Provide the (x, y) coordinate of the cell's center where the given text is located.  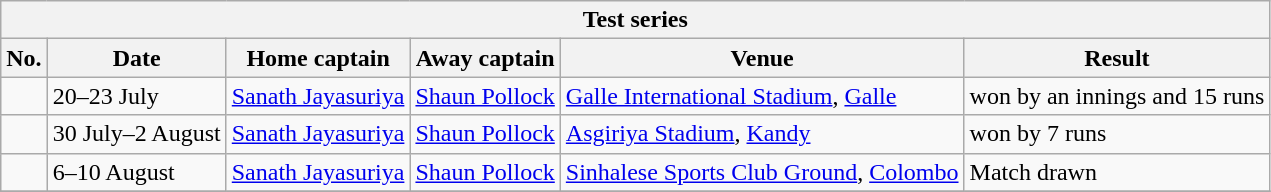
Asgiriya Stadium, Kandy (762, 134)
20–23 July (136, 96)
No. (24, 58)
Sinhalese Sports Club Ground, Colombo (762, 172)
won by an innings and 15 runs (1117, 96)
6–10 August (136, 172)
Date (136, 58)
won by 7 runs (1117, 134)
Galle International Stadium, Galle (762, 96)
Result (1117, 58)
30 July–2 August (136, 134)
Test series (636, 20)
Venue (762, 58)
Home captain (318, 58)
Away captain (485, 58)
Match drawn (1117, 172)
